Provide the [x, y] coordinate of the cell's center where the given text is located.  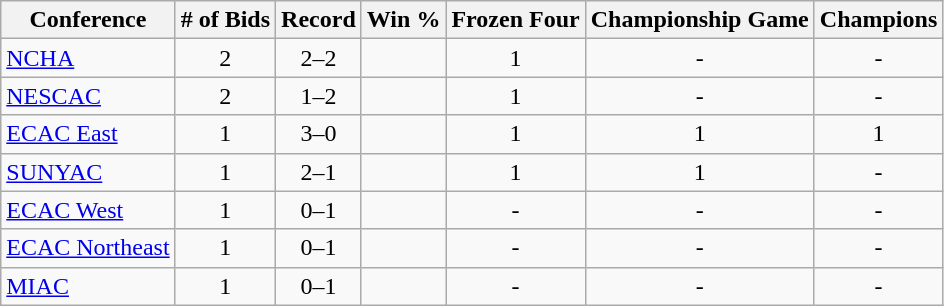
ECAC East [88, 134]
ECAC West [88, 210]
Record [319, 20]
2–2 [319, 58]
Conference [88, 20]
Win % [404, 20]
NCHA [88, 58]
NESCAC [88, 96]
# of Bids [225, 20]
Championship Game [700, 20]
Champions [878, 20]
Frozen Four [516, 20]
2–1 [319, 172]
SUNYAC [88, 172]
ECAC Northeast [88, 248]
1–2 [319, 96]
MIAC [88, 286]
3–0 [319, 134]
